Find where the given text appears and provide that cell's center as (x, y) coordinate. 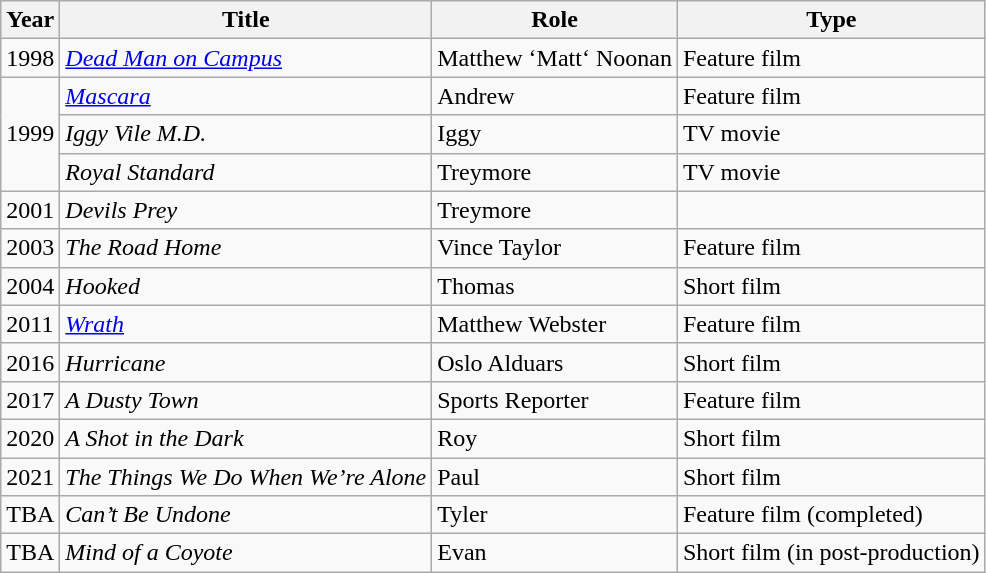
Vince Taylor (555, 248)
Devils Prey (246, 210)
Matthew ‘Matt‘ Noonan (555, 58)
2017 (30, 400)
2021 (30, 477)
Short film (in post-production) (831, 553)
2001 (30, 210)
1998 (30, 58)
1999 (30, 134)
Title (246, 20)
2011 (30, 324)
Can’t Be Undone (246, 515)
Royal Standard (246, 172)
The Road Home (246, 248)
Mind of a Coyote (246, 553)
Year (30, 20)
Iggy (555, 134)
Sports Reporter (555, 400)
2020 (30, 438)
Paul (555, 477)
Iggy Vile M.D. (246, 134)
2003 (30, 248)
A Shot in the Dark (246, 438)
Tyler (555, 515)
Andrew (555, 96)
Matthew Webster (555, 324)
Evan (555, 553)
Roy (555, 438)
Thomas (555, 286)
Mascara (246, 96)
A Dusty Town (246, 400)
Hooked (246, 286)
2004 (30, 286)
Feature film (completed) (831, 515)
Role (555, 20)
The Things We Do When We’re Alone (246, 477)
Hurricane (246, 362)
2016 (30, 362)
Type (831, 20)
Oslo Alduars (555, 362)
Dead Man on Campus (246, 58)
Wrath (246, 324)
